Return (x, y) of the center of cell containing provided text 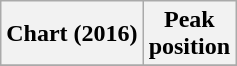
Peakposition (189, 34)
Chart (2016) (72, 34)
